Return the (x, y) coordinate for the center point of the cell that contains the specified text.  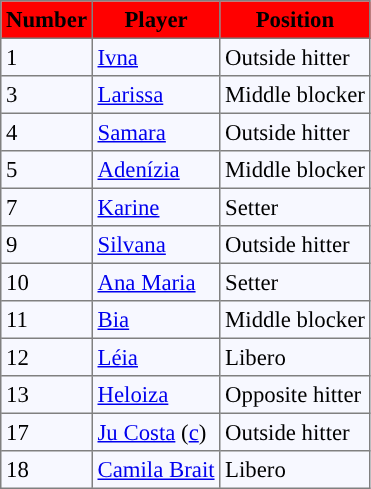
12 (47, 357)
Ivna (156, 57)
Ana Maria (156, 282)
7 (47, 207)
Karine (156, 207)
5 (47, 170)
Samara (156, 132)
Ju Costa (c) (156, 432)
Bia (156, 320)
Number (47, 20)
1 (47, 57)
4 (47, 132)
3 (47, 95)
10 (47, 282)
9 (47, 245)
Camila Brait (156, 470)
18 (47, 470)
Position (295, 20)
Silvana (156, 245)
Opposite hitter (295, 395)
Larissa (156, 95)
11 (47, 320)
Player (156, 20)
Adenízia (156, 170)
17 (47, 432)
Heloiza (156, 395)
13 (47, 395)
Léia (156, 357)
